Capture the cell that displays the provided text and extract its (X, Y) central coordinate. 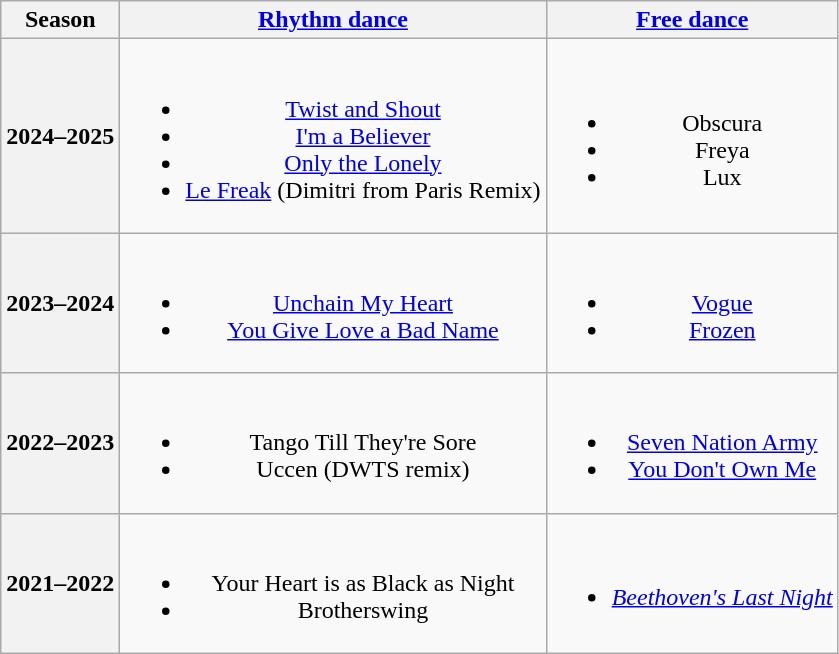
2023–2024 (60, 303)
Season (60, 20)
2022–2023 (60, 443)
Free dance (692, 20)
Rhythm dance (333, 20)
2021–2022 (60, 583)
Your Heart is as Black as Night Brotherswing (333, 583)
Beethoven's Last Night (692, 583)
Tango Till They're Sore Uccen (DWTS remix) (333, 443)
Twist and Shout I'm a Believer Only the Lonely Le Freak (Dimitri from Paris Remix) (333, 136)
Unchain My Heart You Give Love a Bad Name (333, 303)
Seven Nation Army You Don't Own Me (692, 443)
2024–2025 (60, 136)
Obscura Freya Lux (692, 136)
VogueFrozen (692, 303)
